Pinpoint the cell where the given text exists, returning its [x, y] midpoint coordinate. 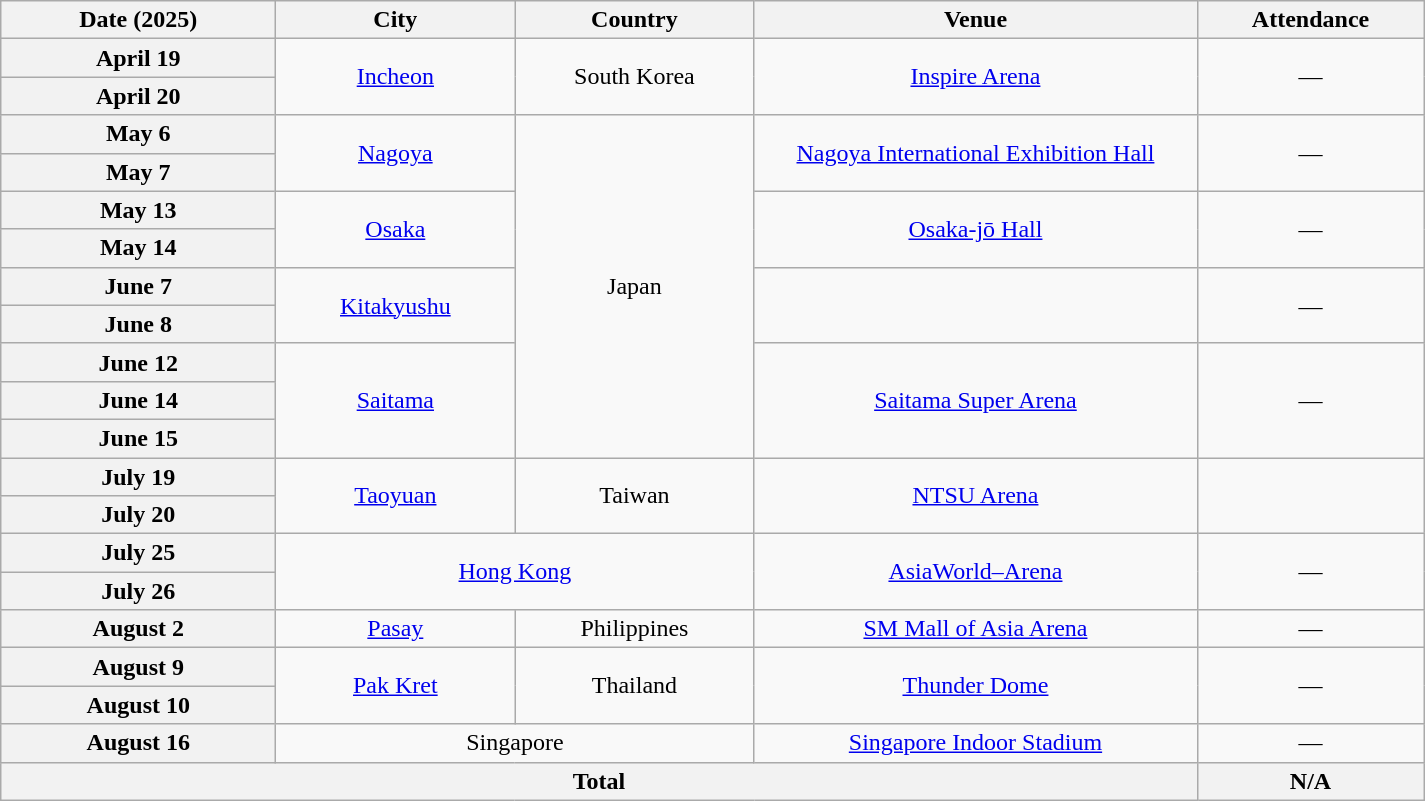
Singapore [515, 743]
Taoyuan [396, 496]
Nagoya International Exhibition Hall [976, 153]
June 14 [138, 400]
July 26 [138, 591]
Pak Kret [396, 686]
Hong Kong [515, 572]
May 7 [138, 172]
Total [599, 781]
Nagoya [396, 153]
June 15 [138, 438]
August 2 [138, 629]
Osaka [396, 229]
May 13 [138, 210]
Japan [634, 286]
NTSU Arena [976, 496]
Inspire Arena [976, 77]
Date (2025) [138, 20]
May 6 [138, 134]
August 9 [138, 667]
July 19 [138, 477]
Incheon [396, 77]
Attendance [1310, 20]
Thunder Dome [976, 686]
Venue [976, 20]
Saitama [396, 400]
June 8 [138, 324]
Pasay [396, 629]
South Korea [634, 77]
August 16 [138, 743]
Singapore Indoor Stadium [976, 743]
August 10 [138, 705]
June 7 [138, 286]
Philippines [634, 629]
City [396, 20]
June 12 [138, 362]
Taiwan [634, 496]
Saitama Super Arena [976, 400]
N/A [1310, 781]
May 14 [138, 248]
July 20 [138, 515]
Kitakyushu [396, 305]
AsiaWorld–Arena [976, 572]
Thailand [634, 686]
Country [634, 20]
April 19 [138, 58]
Osaka-jō Hall [976, 229]
July 25 [138, 553]
SM Mall of Asia Arena [976, 629]
April 20 [138, 96]
